From the cell containing the given text, extract its center point as [x, y] coordinate. 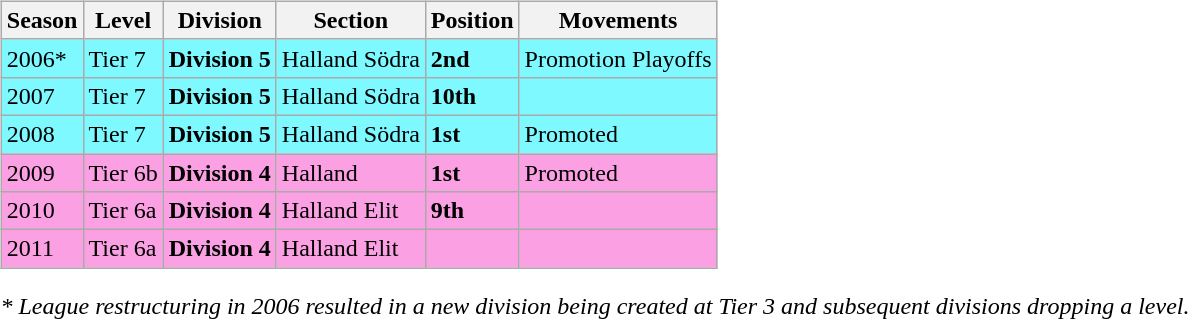
2nd [472, 58]
Level [123, 20]
2006* [42, 58]
Division [220, 20]
Promotion Playoffs [618, 58]
2010 [42, 211]
2009 [42, 173]
Movements [618, 20]
2007 [42, 96]
Halland [350, 173]
Section [350, 20]
2008 [42, 134]
Position [472, 20]
2011 [42, 249]
10th [472, 96]
Tier 6b [123, 173]
Season [42, 20]
9th [472, 211]
